Scan for the cell matching the given text and deliver its [X, Y] coordinate at center. 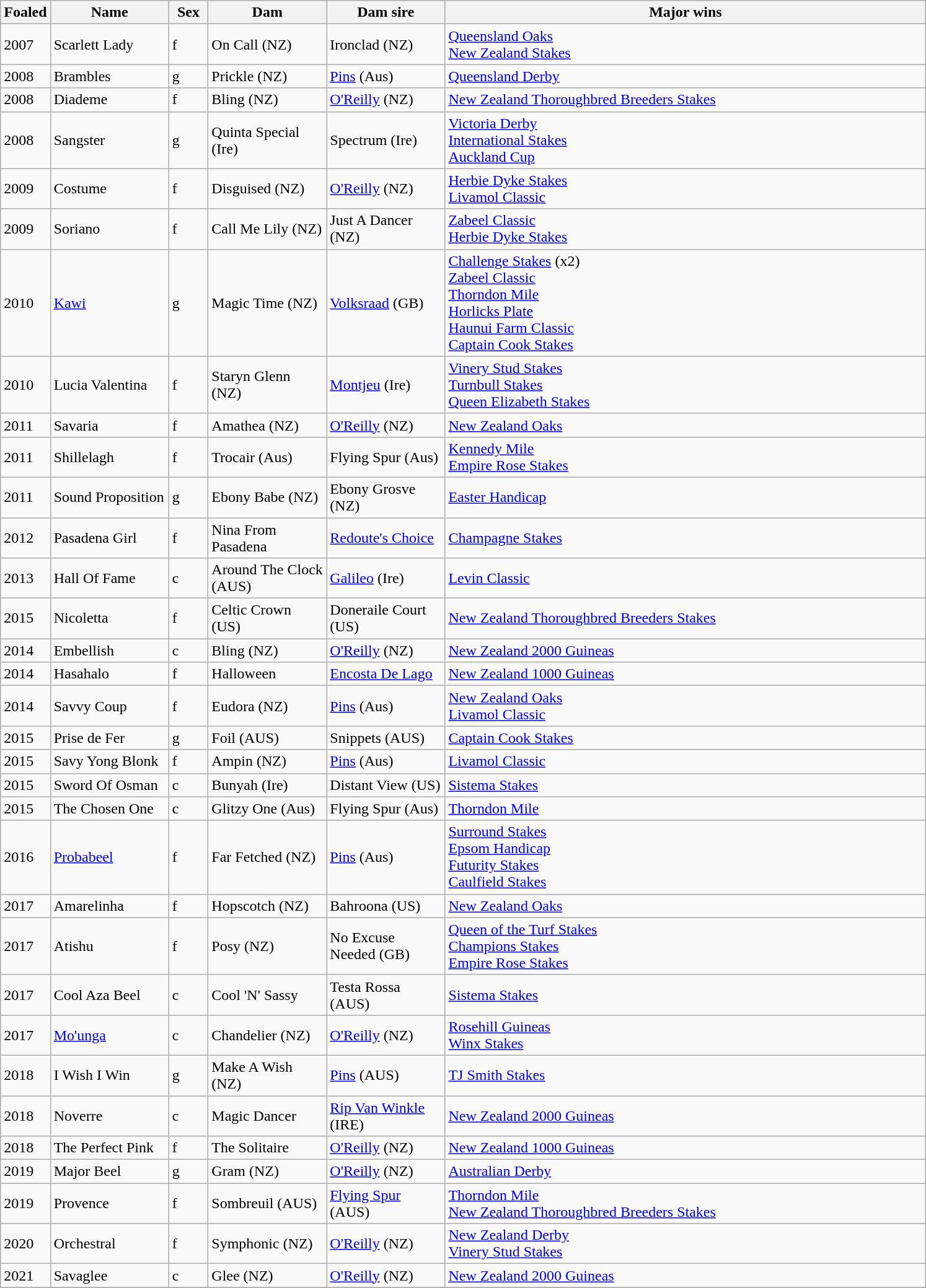
Flying Spur (AUS) [386, 1203]
Kawi [109, 302]
Prickle (NZ) [268, 76]
The Perfect Pink [109, 1148]
Captain Cook Stakes [686, 738]
Eudora (NZ) [268, 706]
TJ Smith Stakes [686, 1076]
Probabeel [109, 857]
2012 [25, 538]
Australian Derby [686, 1172]
Surround Stakes Epsom Handicap Futurity StakesCaulfield Stakes [686, 857]
Make A Wish (NZ) [268, 1076]
Kennedy Mile Empire Rose Stakes [686, 457]
Orchestral [109, 1244]
Scarlett Lady [109, 45]
New Zealand Derby Vinery Stud Stakes [686, 1244]
Rip Van Winkle (IRE) [386, 1115]
Disguised (NZ) [268, 188]
2007 [25, 45]
Queensland Oaks New Zealand Stakes [686, 45]
Foil (AUS) [268, 738]
Ebony Babe (NZ) [268, 497]
Soriano [109, 229]
Ampin (NZ) [268, 761]
Magic Time (NZ) [268, 302]
Amarelinha [109, 906]
Staryn Glenn (NZ) [268, 385]
Savy Yong Blonk [109, 761]
Nicoletta [109, 618]
Sombreuil (AUS) [268, 1203]
Costume [109, 188]
Livamol Classic [686, 761]
Shillelagh [109, 457]
Doneraile Court (US) [386, 618]
Savvy Coup [109, 706]
Queen of the Turf StakesChampions StakesEmpire Rose Stakes [686, 946]
Prise de Fer [109, 738]
Bunyah (Ire) [268, 785]
Challenge Stakes (x2) Zabeel Classic Thorndon Mile Horlicks PlateHaunui Farm Classic Captain Cook Stakes [686, 302]
Foaled [25, 12]
Noverre [109, 1115]
Distant View (US) [386, 785]
The Solitaire [268, 1148]
Trocair (Aus) [268, 457]
Major wins [686, 12]
Diademe [109, 100]
Around The Clock (AUS) [268, 579]
Hopscotch (NZ) [268, 906]
The Chosen One [109, 808]
Galileo (Ire) [386, 579]
Provence [109, 1203]
Posy (NZ) [268, 946]
2020 [25, 1244]
Mo'unga [109, 1035]
Cool 'N' Sassy [268, 995]
Gram (NZ) [268, 1172]
Quinta Special (Ire) [268, 140]
Rosehill Guineas Winx Stakes [686, 1035]
Queensland Derby [686, 76]
Herbie Dyke Stakes Livamol Classic [686, 188]
Embellish [109, 651]
Savaglee [109, 1276]
Sex [188, 12]
On Call (NZ) [268, 45]
Spectrum (Ire) [386, 140]
Call Me Lily (NZ) [268, 229]
Hall Of Fame [109, 579]
Amathea (NZ) [268, 425]
Celtic Crown (US) [268, 618]
Zabeel Classic Herbie Dyke Stakes [686, 229]
Dam [268, 12]
New Zealand Oaks Livamol Classic [686, 706]
Sound Proposition [109, 497]
Nina From Pasadena [268, 538]
Thorndon Mile [686, 808]
Ebony Grosve (NZ) [386, 497]
Snippets (AUS) [386, 738]
Pins (AUS) [386, 1076]
Cool Aza Beel [109, 995]
Encosta De Lago [386, 674]
2016 [25, 857]
Ironclad (NZ) [386, 45]
Chandelier (NZ) [268, 1035]
Halloween [268, 674]
Redoute's Choice [386, 538]
Bahroona (US) [386, 906]
Major Beel [109, 1172]
Victoria Derby International Stakes Auckland Cup [686, 140]
Magic Dancer [268, 1115]
Vinery Stud Stakes Turnbull Stakes Queen Elizabeth Stakes [686, 385]
Savaria [109, 425]
Brambles [109, 76]
Thorndon Mile New Zealand Thoroughbred Breeders Stakes [686, 1203]
Sangster [109, 140]
Glitzy One (Aus) [268, 808]
No Excuse Needed (GB) [386, 946]
Easter Handicap [686, 497]
Just A Dancer (NZ) [386, 229]
Pasadena Girl [109, 538]
Far Fetched (NZ) [268, 857]
Atishu [109, 946]
Dam sire [386, 12]
Volksraad (GB) [386, 302]
I Wish I Win [109, 1076]
Champagne Stakes [686, 538]
Hasahalo [109, 674]
Montjeu (Ire) [386, 385]
Levin Classic [686, 579]
Glee (NZ) [268, 1276]
Sword Of Osman [109, 785]
Testa Rossa (AUS) [386, 995]
Name [109, 12]
2021 [25, 1276]
Lucia Valentina [109, 385]
2013 [25, 579]
Symphonic (NZ) [268, 1244]
